From the cell containing the given text, extract its center point as [x, y] coordinate. 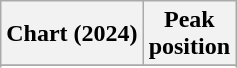
Peakposition [189, 34]
Chart (2024) [72, 34]
